Search for the cell housing the specified text and yield its [x, y] center coordinate. 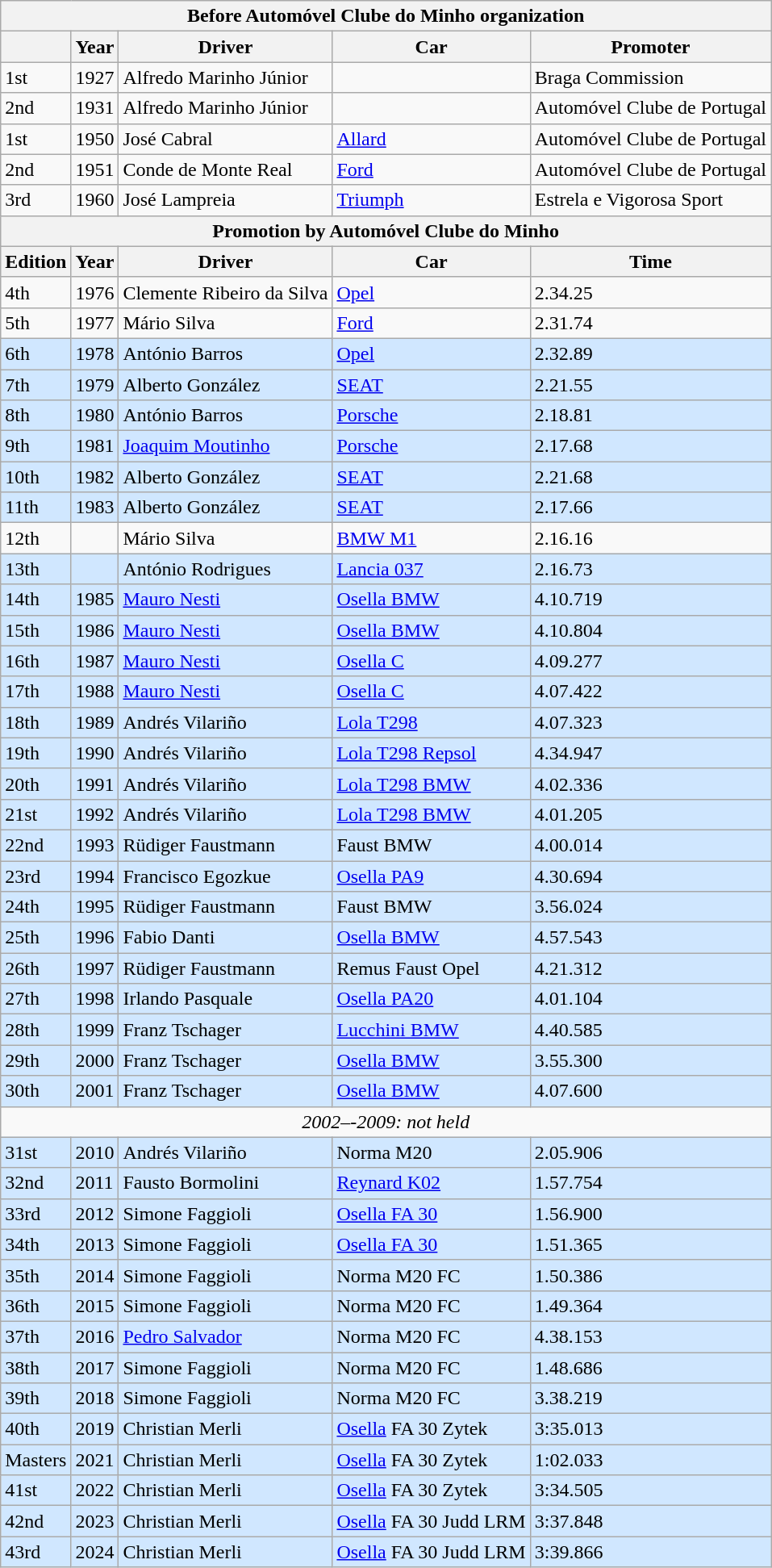
1.50.386 [650, 1275]
Remus Faust Opel [431, 968]
42nd [35, 1521]
2013 [95, 1244]
José Cabral [226, 139]
2018 [95, 1399]
1983 [95, 508]
Lancia 037 [431, 569]
3:35.013 [650, 1429]
1991 [95, 784]
1981 [95, 446]
23rd [35, 876]
1977 [95, 323]
4th [35, 292]
1.48.686 [650, 1368]
1999 [95, 1030]
1.49.364 [650, 1306]
4.34.947 [650, 753]
Joaquim Moutinho [226, 446]
2.31.74 [650, 323]
3.38.219 [650, 1399]
10th [35, 477]
3rd [35, 200]
20th [35, 784]
4.07.600 [650, 1091]
21st [35, 814]
1994 [95, 876]
1978 [95, 353]
1.51.365 [650, 1244]
2021 [95, 1460]
1960 [95, 200]
2000 [95, 1060]
34th [35, 1244]
Francisco Egozkue [226, 876]
6th [35, 353]
2001 [95, 1091]
4.10.804 [650, 630]
2.17.66 [650, 508]
Clemente Ribeiro da Silva [226, 292]
Triumph [431, 200]
Pedro Salvador [226, 1336]
Promotion by Automóvel Clube do Minho [386, 231]
1990 [95, 753]
5th [35, 323]
1980 [95, 416]
22nd [35, 845]
1931 [95, 108]
4.10.719 [650, 600]
Lola T298 Repsol [431, 753]
4.30.694 [650, 876]
4.01.104 [650, 999]
8th [35, 416]
2.21.68 [650, 477]
1979 [95, 385]
Osella PA9 [431, 876]
2012 [95, 1214]
2016 [95, 1336]
2014 [95, 1275]
Lucchini BMW [431, 1030]
2022 [95, 1491]
Fausto Bormolini [226, 1183]
António Rodrigues [226, 569]
2.17.68 [650, 446]
Braga Commission [650, 77]
30th [35, 1091]
Edition [35, 261]
2019 [95, 1429]
4.57.543 [650, 938]
2015 [95, 1306]
1992 [95, 814]
41st [35, 1491]
7th [35, 385]
17th [35, 692]
2010 [95, 1152]
4.07.422 [650, 692]
19th [35, 753]
Lola T298 [431, 722]
33rd [35, 1214]
Before Automóvel Clube do Minho organization [386, 16]
4.40.585 [650, 1030]
Norma M20 [431, 1152]
40th [35, 1429]
1996 [95, 938]
2.34.25 [650, 292]
12th [35, 538]
15th [35, 630]
4.38.153 [650, 1336]
3.56.024 [650, 907]
3:37.848 [650, 1521]
28th [35, 1030]
4.00.014 [650, 845]
2011 [95, 1183]
2.16.16 [650, 538]
2.16.73 [650, 569]
1993 [95, 845]
3:39.866 [650, 1552]
2024 [95, 1552]
Estrela e Vigorosa Sport [650, 200]
1927 [95, 77]
1986 [95, 630]
1976 [95, 292]
39th [35, 1399]
38th [35, 1368]
1997 [95, 968]
2002–-2009: not held [386, 1122]
2.32.89 [650, 353]
2.21.55 [650, 385]
24th [35, 907]
1951 [95, 169]
37th [35, 1336]
1982 [95, 477]
4.02.336 [650, 784]
Fabio Danti [226, 938]
Conde de Monte Real [226, 169]
18th [35, 722]
2017 [95, 1368]
Osella PA20 [431, 999]
9th [35, 446]
43rd [35, 1552]
29th [35, 1060]
3.55.300 [650, 1060]
13th [35, 569]
4.21.312 [650, 968]
Promoter [650, 47]
1995 [95, 907]
Irlando Pasquale [226, 999]
2.05.906 [650, 1152]
4.07.323 [650, 722]
José Lampreia [226, 200]
4.09.277 [650, 661]
Masters [35, 1460]
1998 [95, 999]
1988 [95, 692]
4.01.205 [650, 814]
1:02.033 [650, 1460]
1985 [95, 600]
1987 [95, 661]
1.57.754 [650, 1183]
14th [35, 600]
36th [35, 1306]
27th [35, 999]
2.18.81 [650, 416]
1.56.900 [650, 1214]
BMW M1 [431, 538]
2023 [95, 1521]
Reynard K02 [431, 1183]
3:34.505 [650, 1491]
16th [35, 661]
26th [35, 968]
32nd [35, 1183]
35th [35, 1275]
11th [35, 508]
25th [35, 938]
31st [35, 1152]
Allard [431, 139]
1989 [95, 722]
Time [650, 261]
1950 [95, 139]
